Scan for the cell matching the given text and deliver its [X, Y] coordinate at center. 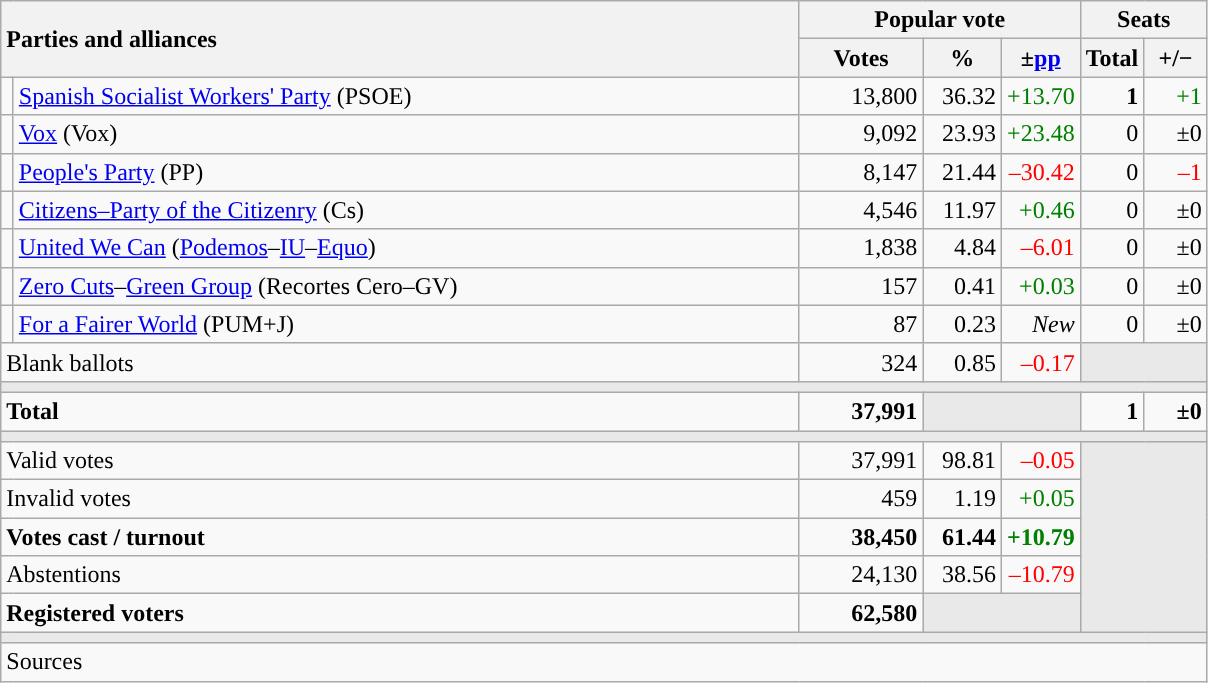
11.97 [962, 210]
1.19 [962, 499]
United We Can (Podemos–IU–Equo) [406, 248]
Vox (Vox) [406, 134]
9,092 [861, 134]
38.56 [962, 575]
+/− [1176, 58]
23.93 [962, 134]
8,147 [861, 172]
+10.79 [1040, 537]
Sources [604, 662]
Votes [861, 58]
–10.79 [1040, 575]
Spanish Socialist Workers' Party (PSOE) [406, 96]
Parties and alliances [400, 39]
% [962, 58]
Invalid votes [400, 499]
1,838 [861, 248]
+0.46 [1040, 210]
–30.42 [1040, 172]
+0.05 [1040, 499]
0.23 [962, 324]
36.32 [962, 96]
38,450 [861, 537]
Blank ballots [400, 362]
–6.01 [1040, 248]
324 [861, 362]
–0.17 [1040, 362]
+23.48 [1040, 134]
4,546 [861, 210]
New [1040, 324]
–0.05 [1040, 461]
24,130 [861, 575]
62,580 [861, 613]
–1 [1176, 172]
For a Fairer World (PUM+J) [406, 324]
4.84 [962, 248]
87 [861, 324]
98.81 [962, 461]
61.44 [962, 537]
13,800 [861, 96]
Abstentions [400, 575]
Seats [1144, 20]
0.85 [962, 362]
±pp [1040, 58]
People's Party (PP) [406, 172]
Valid votes [400, 461]
+0.03 [1040, 286]
459 [861, 499]
+1 [1176, 96]
Zero Cuts–Green Group (Recortes Cero–GV) [406, 286]
Votes cast / turnout [400, 537]
157 [861, 286]
0.41 [962, 286]
Citizens–Party of the Citizenry (Cs) [406, 210]
+13.70 [1040, 96]
21.44 [962, 172]
Popular vote [940, 20]
Registered voters [400, 613]
